Provide the (X, Y) coordinate of the cell's center where the given text is located.  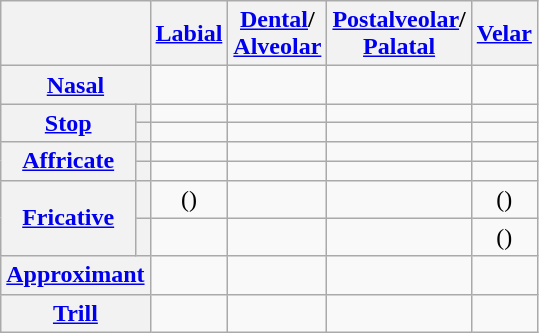
Velar (504, 34)
Nasal (76, 85)
Postalveolar/Palatal (399, 34)
Fricative (68, 218)
Dental/Alveolar (278, 34)
Affricate (68, 161)
Approximant (76, 275)
Trill (76, 313)
Stop (68, 123)
Labial (189, 34)
